Return the (x, y) coordinate for the center point of the cell that contains the specified text.  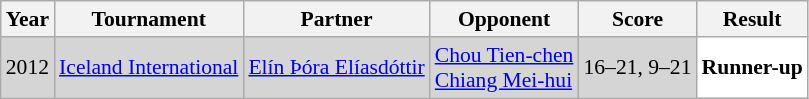
Opponent (504, 19)
16–21, 9–21 (637, 68)
Tournament (148, 19)
2012 (28, 68)
Result (752, 19)
Iceland International (148, 68)
Elín Þóra Elíasdóttir (336, 68)
Chou Tien-chen Chiang Mei-hui (504, 68)
Partner (336, 19)
Year (28, 19)
Runner-up (752, 68)
Score (637, 19)
